Output the (X, Y) coordinate of the center of the cell containing the given text.  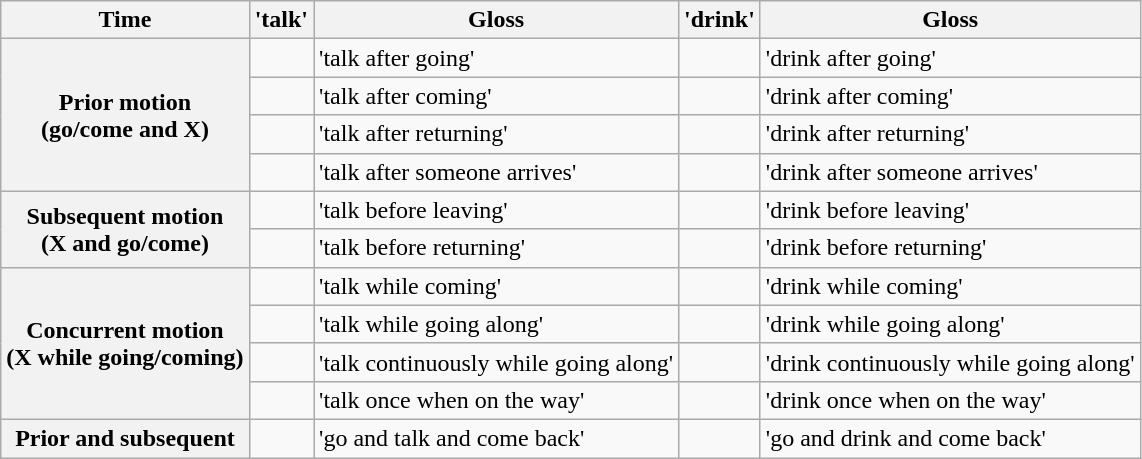
'talk before leaving' (496, 210)
'drink before leaving' (950, 210)
'talk after coming' (496, 96)
Concurrent motion(X while going/coming) (125, 343)
Time (125, 20)
'drink after returning' (950, 134)
'drink' (720, 20)
Prior and subsequent (125, 438)
Subsequent motion(X and go/come) (125, 229)
Prior motion(go/come and X) (125, 115)
'drink once when on the way' (950, 400)
'talk after someone arrives' (496, 172)
'drink after someone arrives' (950, 172)
'go and talk and come back' (496, 438)
'drink while coming' (950, 286)
'talk' (281, 20)
'talk before returning' (496, 248)
'talk after returning' (496, 134)
'drink after going' (950, 58)
'drink after coming' (950, 96)
'go and drink and come back' (950, 438)
'talk continuously while going along' (496, 362)
'drink while going along' (950, 324)
'talk while coming' (496, 286)
'talk after going' (496, 58)
'drink before returning' (950, 248)
'talk while going along' (496, 324)
'talk once when on the way' (496, 400)
'drink continuously while going along' (950, 362)
